Find where the given text appears and provide that cell's center as [X, Y] coordinate. 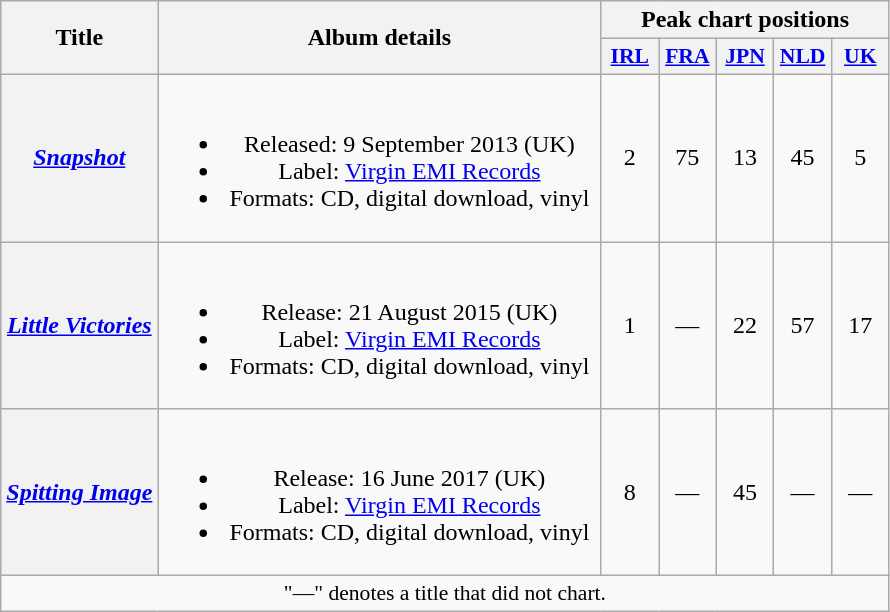
Album details [380, 38]
FRA [688, 57]
Release: 21 August 2015 (UK)Label: Virgin EMI RecordsFormats: CD, digital download, vinyl [380, 326]
Little Victories [80, 326]
2 [630, 158]
UK [860, 57]
5 [860, 158]
1 [630, 326]
57 [803, 326]
Released: 9 September 2013 (UK)Label: Virgin EMI RecordsFormats: CD, digital download, vinyl [380, 158]
JPN [745, 57]
"—" denotes a title that did not chart. [445, 594]
17 [860, 326]
Spitting Image [80, 492]
NLD [803, 57]
Snapshot [80, 158]
13 [745, 158]
75 [688, 158]
22 [745, 326]
8 [630, 492]
IRL [630, 57]
Peak chart positions [745, 20]
Release: 16 June 2017 (UK)Label: Virgin EMI RecordsFormats: CD, digital download, vinyl [380, 492]
Title [80, 38]
